Scan for the cell matching the given text and deliver its [x, y] coordinate at center. 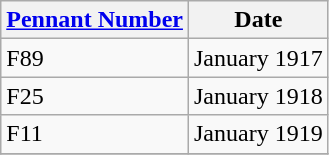
Pennant Number [95, 20]
F25 [95, 96]
F89 [95, 58]
F11 [95, 134]
January 1919 [258, 134]
January 1917 [258, 58]
Date [258, 20]
January 1918 [258, 96]
